From the cell containing the given text, extract its center point as (X, Y) coordinate. 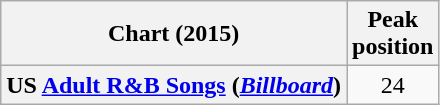
US Adult R&B Songs (Billboard) (174, 85)
Chart (2015) (174, 34)
24 (393, 85)
Peakposition (393, 34)
